Extract the [X, Y] coordinate from the center of the cell holding the provided text.  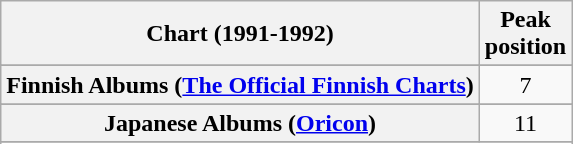
Chart (1991-1992) [240, 34]
11 [525, 123]
Finnish Albums (The Official Finnish Charts) [240, 85]
Peak position [525, 34]
Japanese Albums (Oricon) [240, 123]
7 [525, 85]
